Scan for the cell matching the given text and deliver its (X, Y) coordinate at center. 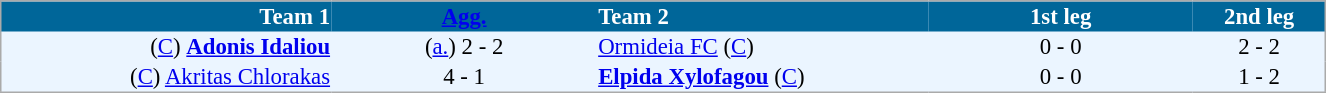
2 - 2 (1260, 47)
4 - 1 (464, 77)
Ormideia FC (C) (762, 47)
(a.) 2 - 2 (464, 47)
Elpida Xylofagou (C) (762, 77)
Team 2 (762, 16)
Team 1 (166, 16)
Agg. (464, 16)
2nd leg (1260, 16)
1 - 2 (1260, 77)
(C) Akritas Chlorakas (166, 77)
(C) Adonis Idaliou (166, 47)
1st leg (1060, 16)
